Search for the cell housing the specified text and yield its [X, Y] center coordinate. 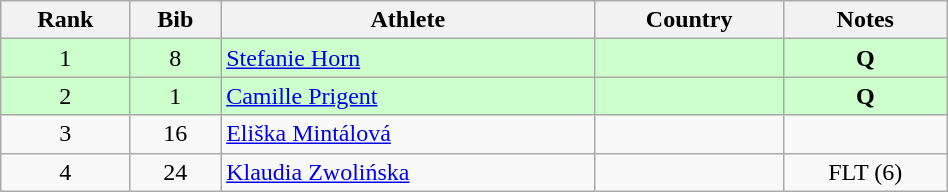
16 [176, 134]
2 [66, 96]
Eliška Mintálová [408, 134]
Rank [66, 20]
3 [66, 134]
8 [176, 58]
Stefanie Horn [408, 58]
FLT (6) [865, 172]
Klaudia Zwolińska [408, 172]
Notes [865, 20]
Bib [176, 20]
4 [66, 172]
Camille Prigent [408, 96]
Country [689, 20]
24 [176, 172]
Athlete [408, 20]
